Locate the cell with the specified text and output its [X, Y] center coordinate. 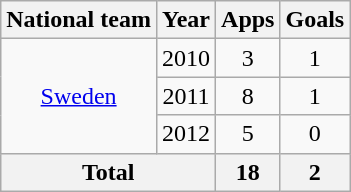
2012 [186, 134]
National team [79, 20]
3 [248, 58]
2010 [186, 58]
5 [248, 134]
Goals [315, 20]
0 [315, 134]
18 [248, 172]
Year [186, 20]
Sweden [79, 96]
Apps [248, 20]
2 [315, 172]
2011 [186, 96]
Total [108, 172]
8 [248, 96]
